Output the [x, y] coordinate of the center of the cell containing the given text.  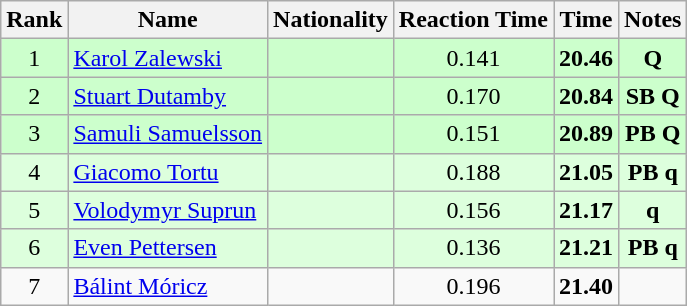
21.21 [586, 248]
6 [34, 248]
21.05 [586, 172]
Giacomo Tortu [168, 172]
20.46 [586, 58]
Volodymyr Suprun [168, 210]
Stuart Dutamby [168, 96]
7 [34, 286]
Bálint Móricz [168, 286]
4 [34, 172]
3 [34, 134]
0.188 [473, 172]
Q [653, 58]
20.84 [586, 96]
21.40 [586, 286]
Nationality [331, 20]
0.141 [473, 58]
0.170 [473, 96]
Samuli Samuelsson [168, 134]
21.17 [586, 210]
Even Pettersen [168, 248]
0.196 [473, 286]
0.136 [473, 248]
Name [168, 20]
Time [586, 20]
1 [34, 58]
SB Q [653, 96]
20.89 [586, 134]
5 [34, 210]
2 [34, 96]
Rank [34, 20]
Reaction Time [473, 20]
0.151 [473, 134]
Notes [653, 20]
PB Q [653, 134]
0.156 [473, 210]
q [653, 210]
Karol Zalewski [168, 58]
